Extract the [X, Y] coordinate from the center of the cell holding the provided text.  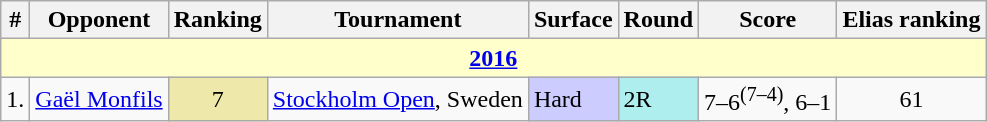
Opponent [99, 20]
Hard [573, 100]
Round [658, 20]
Elias ranking [912, 20]
Ranking [218, 20]
2016 [494, 58]
# [16, 20]
7–6(7–4), 6–1 [768, 100]
7 [218, 100]
Surface [573, 20]
Gaël Monfils [99, 100]
Stockholm Open, Sweden [398, 100]
Tournament [398, 20]
1. [16, 100]
Score [768, 20]
61 [912, 100]
2R [658, 100]
